Provide the [x, y] coordinate of the cell's center where the given text is located.  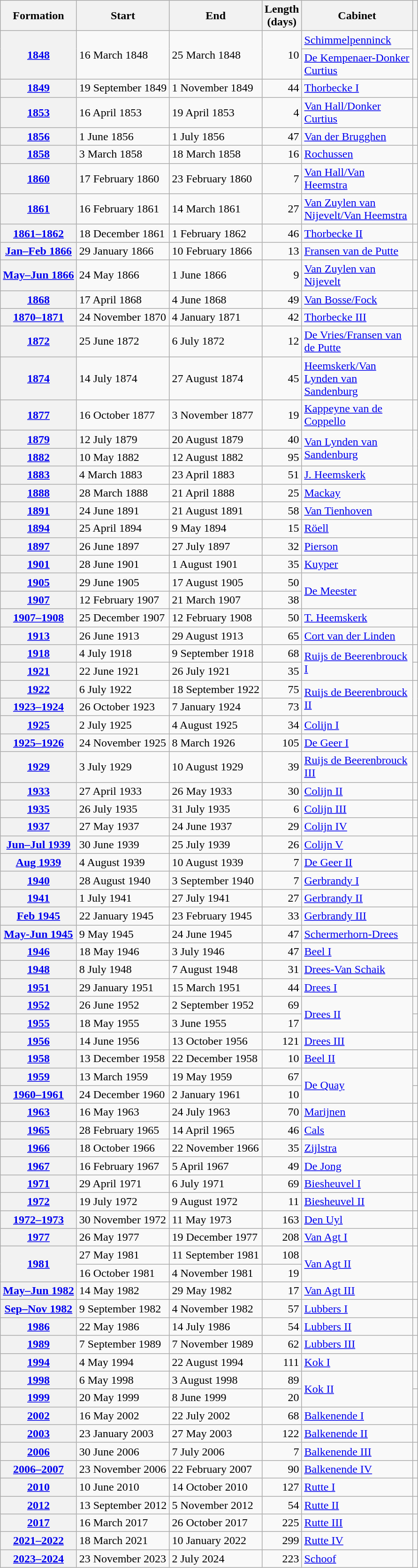
62 [282, 1344]
16 February 1967 [123, 1166]
21 April 1888 [216, 493]
18 March 1858 [216, 154]
1937 [38, 827]
111 [282, 1362]
16 March 2017 [123, 1523]
Drees I [357, 988]
6 [282, 809]
24 December 1960 [123, 1094]
1870–1871 [38, 317]
7 July 2006 [216, 1451]
26 October 2017 [216, 1523]
2023–2024 [38, 1559]
22 May 1986 [123, 1327]
299 [282, 1541]
1999 [38, 1398]
31 July 1935 [216, 809]
Balkenende II [357, 1433]
Formation [38, 16]
2 January 1961 [216, 1094]
14 July 1874 [123, 378]
17 August 1905 [216, 582]
1856 [38, 136]
22 November 1966 [216, 1148]
1860 [38, 178]
Van Zuylen van Nijevelt/Van Heemstra [357, 209]
1907–1908 [38, 618]
29 June 1905 [123, 582]
23 February 1945 [216, 916]
4 January 1871 [216, 317]
163 [282, 1220]
31 [282, 970]
1879 [38, 439]
23 February 1860 [216, 178]
4 June 1868 [216, 300]
Colijn I [357, 725]
15 [282, 528]
1951 [38, 988]
23 November 2023 [123, 1559]
4 July 1918 [123, 654]
122 [282, 1433]
29 April 1971 [123, 1184]
De Quay [357, 1086]
Balkenende III [357, 1451]
16 February 1861 [123, 209]
9 September 1982 [123, 1309]
1960–1961 [38, 1094]
8 March 1926 [216, 743]
Kok I [357, 1362]
1888 [38, 493]
1948 [38, 970]
27 July 1941 [216, 898]
1882 [38, 457]
Van Agt I [357, 1237]
Ruijs de Beerenbrouck III [357, 767]
23 April 1883 [216, 475]
29 August 1913 [216, 635]
208 [282, 1237]
4 August 1925 [216, 725]
Kok II [357, 1389]
16 April 1853 [123, 113]
Rutte II [357, 1505]
26 July 1935 [123, 809]
14 May 1982 [123, 1291]
26 June 1897 [123, 546]
Pierson [357, 546]
T. Heemskerk [357, 618]
Sep–Nov 1982 [38, 1309]
1891 [38, 511]
2 July 1925 [123, 725]
27 May 1937 [123, 827]
May–Jun 1866 [38, 275]
13 March 1959 [123, 1077]
5 April 1967 [216, 1166]
Aug 1939 [38, 862]
1963 [38, 1112]
15 March 1951 [216, 988]
J. Heemskerk [357, 475]
7 August 1948 [216, 970]
2017 [38, 1523]
25 March 1848 [216, 55]
3 July 1929 [123, 767]
Den Uyl [357, 1220]
De Vries/Fransen van de Putte [357, 341]
19 April 1853 [216, 113]
Ruijs de Beerenbrouck I [357, 663]
14 July 1986 [216, 1327]
30 November 1972 [123, 1220]
22 June 1921 [123, 671]
2006 [38, 1451]
34 [282, 725]
26 October 1923 [123, 707]
14 April 1965 [216, 1130]
1883 [38, 475]
1858 [38, 154]
May–Jun 1982 [38, 1291]
24 May 1866 [123, 275]
27 May 1981 [123, 1255]
26 [282, 844]
18 December 1861 [123, 233]
Gerbrandy III [357, 916]
18 September 1922 [216, 689]
1868 [38, 300]
De Geer II [357, 862]
1861 [38, 209]
13 [282, 251]
Lubbers III [357, 1344]
Beel II [357, 1059]
29 January 1951 [123, 988]
Schermerhorn-Drees [357, 934]
Balkenende I [357, 1416]
42 [282, 317]
23 November 2006 [123, 1469]
9 September 1918 [216, 654]
90 [282, 1469]
1986 [38, 1327]
1894 [38, 528]
1967 [38, 1166]
2 July 2024 [216, 1559]
Thorbecke II [357, 233]
1989 [38, 1344]
22 January 1945 [123, 916]
18 May 1955 [123, 1023]
10 August 1929 [216, 767]
Kappeyne van de Coppello [357, 415]
1918 [38, 654]
16 May 2002 [123, 1416]
29 January 1866 [123, 251]
30 [282, 791]
23 January 2003 [123, 1433]
1977 [38, 1237]
17 April 1868 [123, 300]
1946 [38, 952]
1874 [38, 378]
1923–1924 [38, 707]
24 November 1870 [123, 317]
25 April 1894 [123, 528]
1 November 1849 [216, 88]
10 January 2022 [216, 1541]
Cort van der Linden [357, 635]
Biesheuvel II [357, 1201]
27 April 1933 [123, 791]
1965 [38, 1130]
28 March 1888 [123, 493]
10 May 1882 [123, 457]
8 June 1999 [216, 1398]
Length(days) [282, 16]
3 July 1946 [216, 952]
3 September 1940 [216, 880]
Rutte IV [357, 1541]
22 August 1994 [216, 1362]
1925–1926 [38, 743]
1940 [38, 880]
3 November 1877 [216, 415]
33 [282, 916]
Gerbrandy I [357, 880]
67 [282, 1077]
Van Lynden van Sandenburg [357, 448]
20 May 1999 [123, 1398]
Jan–Feb 1866 [38, 251]
108 [282, 1255]
1956 [38, 1041]
4 May 1994 [123, 1362]
Van Hall/Van Heemstra [357, 178]
Van Tienhoven [357, 511]
1 June 1856 [123, 136]
22 July 2002 [216, 1416]
Van Zuylen van Nijevelt [357, 275]
24 July 1963 [216, 1112]
9 May 1894 [216, 528]
6 July 1922 [123, 689]
16 [282, 154]
1 July 1856 [216, 136]
4 August 1939 [123, 862]
1901 [38, 564]
De Geer I [357, 743]
8 July 1948 [123, 970]
Van Agt II [357, 1264]
29 May 1982 [216, 1291]
27 August 1874 [216, 378]
Marijnen [357, 1112]
1861–1862 [38, 233]
Balkenende IV [357, 1469]
Drees III [357, 1041]
10 February 1866 [216, 251]
2010 [38, 1487]
1849 [38, 88]
57 [282, 1309]
14 March 1861 [216, 209]
6 July 1971 [216, 1184]
28 August 1940 [123, 880]
20 [282, 1398]
25 July 1939 [216, 844]
1981 [38, 1264]
6 May 1998 [123, 1380]
3 June 1955 [216, 1023]
1913 [38, 635]
2003 [38, 1433]
Lubbers II [357, 1327]
1971 [38, 1184]
58 [282, 511]
32 [282, 546]
Van Agt III [357, 1291]
Schimmelpenninck [357, 40]
Beel I [357, 952]
1959 [38, 1077]
19 December 1977 [216, 1237]
12 July 1879 [123, 439]
16 October 1981 [123, 1273]
9 May 1945 [123, 934]
Rochussen [357, 154]
13 September 2012 [123, 1505]
16 May 1963 [123, 1112]
7 November 1989 [216, 1344]
End [216, 16]
6 July 1872 [216, 341]
Feb 1945 [38, 916]
13 October 1956 [216, 1041]
3 March 1858 [123, 154]
Colijn IV [357, 827]
29 [282, 827]
22 February 2007 [216, 1469]
19 May 1959 [216, 1077]
1877 [38, 415]
Schoof [357, 1559]
Drees II [357, 1014]
4 March 1883 [123, 475]
95 [282, 457]
223 [282, 1559]
De Meester [357, 591]
24 November 1925 [123, 743]
4 November 1982 [216, 1309]
Colijn II [357, 791]
28 February 1965 [123, 1130]
1853 [38, 113]
Kuyper [357, 564]
1 August 1901 [216, 564]
1935 [38, 809]
1929 [38, 767]
73 [282, 707]
1994 [38, 1362]
1952 [38, 1005]
27 July 1897 [216, 546]
89 [282, 1380]
1921 [38, 671]
18 May 1946 [123, 952]
Cabinet [357, 16]
Rutte I [357, 1487]
1897 [38, 546]
1998 [38, 1380]
18 October 1966 [123, 1148]
1958 [38, 1059]
Colijn V [357, 844]
28 June 1901 [123, 564]
Start [123, 16]
1848 [38, 55]
121 [282, 1041]
Zijlstra [357, 1148]
Van Bosse/Fock [357, 300]
Drees-Van Schaik [357, 970]
12 [282, 341]
Van Hall/Donker Curtius [357, 113]
7 September 1989 [123, 1344]
1941 [38, 898]
19 July 1972 [123, 1201]
5 November 2012 [216, 1505]
11 [282, 1201]
16 October 1877 [123, 415]
Mackay [357, 493]
1872 [38, 341]
13 December 1958 [123, 1059]
25 December 1907 [123, 618]
1972 [38, 1201]
3 August 1998 [216, 1380]
Lubbers I [357, 1309]
105 [282, 743]
12 February 1907 [123, 600]
1907 [38, 600]
De Jong [357, 1166]
Ruijs de Beerenbrouck II [357, 698]
1 June 1866 [216, 275]
Thorbecke I [357, 88]
9 August 1972 [216, 1201]
51 [282, 475]
39 [282, 767]
19 September 1849 [123, 88]
1966 [38, 1148]
127 [282, 1487]
1 February 1862 [216, 233]
1955 [38, 1023]
12 August 1882 [216, 457]
Gerbrandy II [357, 898]
14 October 2010 [216, 1487]
65 [282, 635]
26 June 1952 [123, 1005]
2002 [38, 1416]
14 June 1956 [123, 1041]
30 June 2006 [123, 1451]
2012 [38, 1505]
7 January 1924 [216, 707]
26 May 1933 [216, 791]
21 March 1907 [216, 600]
2021–2022 [38, 1541]
26 June 1913 [123, 635]
1925 [38, 725]
4 November 1981 [216, 1273]
1933 [38, 791]
27 May 2003 [216, 1433]
1 July 1941 [123, 898]
De Kempenaer-Donker Curtius [357, 64]
10 August 1939 [216, 862]
20 August 1879 [216, 439]
1922 [38, 689]
25 [282, 493]
38 [282, 600]
May-Jun 1945 [38, 934]
2 September 1952 [216, 1005]
26 May 1977 [123, 1237]
26 July 1921 [216, 671]
22 December 1958 [216, 1059]
21 August 1891 [216, 511]
Biesheuvel I [357, 1184]
40 [282, 439]
2006–2007 [38, 1469]
17 February 1860 [123, 178]
225 [282, 1523]
Thorbecke III [357, 317]
Röell [357, 528]
10 June 2010 [123, 1487]
24 June 1937 [216, 827]
Fransen van de Putte [357, 251]
4 [282, 113]
70 [282, 1112]
11 September 1981 [216, 1255]
16 March 1848 [123, 55]
30 June 1939 [123, 844]
18 March 2021 [123, 1541]
9 [282, 275]
11 May 1973 [216, 1220]
12 February 1908 [216, 618]
1972–1973 [38, 1220]
24 June 1945 [216, 934]
24 June 1891 [123, 511]
Van der Brugghen [357, 136]
25 June 1872 [123, 341]
1905 [38, 582]
Heemskerk/Van Lynden van Sandenburg [357, 378]
Colijn III [357, 809]
45 [282, 378]
Jun–Jul 1939 [38, 844]
Rutte III [357, 1523]
Cals [357, 1130]
75 [282, 689]
